Detect which cell encompasses the target text, then output its (x, y) center coordinate. 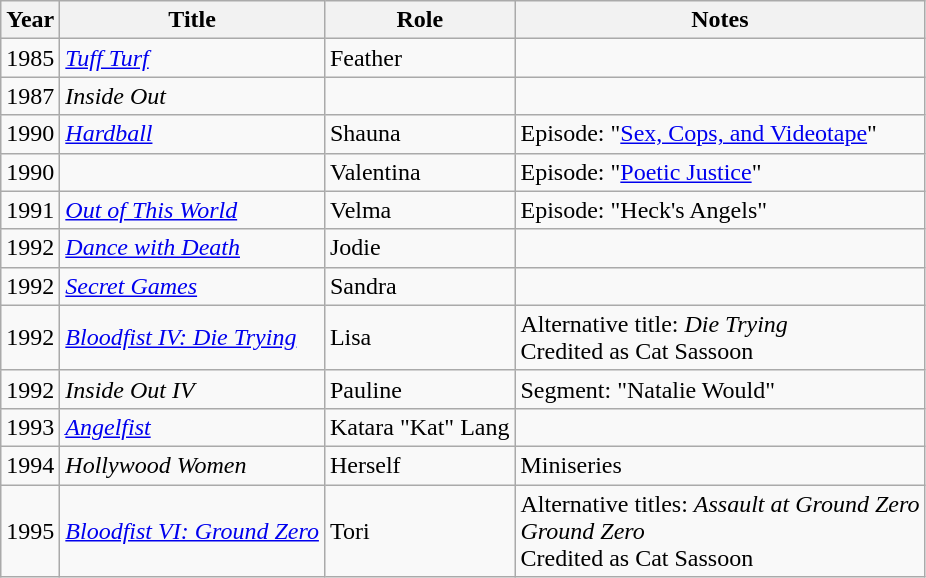
Valentina (420, 172)
Role (420, 20)
Alternative title: Die TryingCredited as Cat Sassoon (720, 338)
1995 (30, 530)
Herself (420, 465)
Episode: "Poetic Justice" (720, 172)
Miniseries (720, 465)
Hollywood Women (192, 465)
Feather (420, 58)
Secret Games (192, 286)
Episode: "Sex, Cops, and Videotape" (720, 134)
Bloodfist VI: Ground Zero (192, 530)
1985 (30, 58)
Title (192, 20)
Tuff Turf (192, 58)
Notes (720, 20)
1993 (30, 427)
Out of This World (192, 210)
Pauline (420, 389)
Jodie (420, 248)
Tori (420, 530)
Dance with Death (192, 248)
Sandra (420, 286)
Velma (420, 210)
Hardball (192, 134)
Segment: "Natalie Would" (720, 389)
1987 (30, 96)
Alternative titles: Assault at Ground ZeroGround ZeroCredited as Cat Sassoon (720, 530)
1994 (30, 465)
Katara "Kat" Lang (420, 427)
Inside Out IV (192, 389)
Lisa (420, 338)
Year (30, 20)
Inside Out (192, 96)
Shauna (420, 134)
Episode: "Heck's Angels" (720, 210)
Angelfist (192, 427)
1991 (30, 210)
Bloodfist IV: Die Trying (192, 338)
